Identify which cell holds the provided text, then report its [x, y] central coordinate. 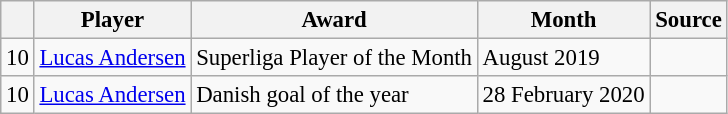
Superliga Player of the Month [334, 58]
Danish goal of the year [334, 95]
Player [112, 20]
Source [688, 20]
August 2019 [564, 58]
Month [564, 20]
28 February 2020 [564, 95]
Award [334, 20]
